Capture the cell that displays the provided text and extract its (X, Y) central coordinate. 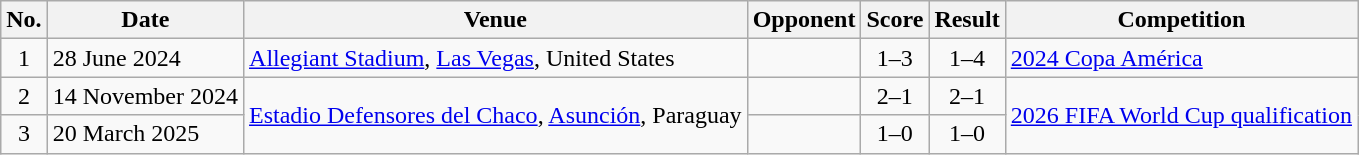
Score (895, 20)
28 June 2024 (145, 58)
2 (24, 96)
2026 FIFA World Cup qualification (1181, 115)
Allegiant Stadium, Las Vegas, United States (496, 58)
Competition (1181, 20)
14 November 2024 (145, 96)
No. (24, 20)
Result (967, 20)
20 March 2025 (145, 134)
1 (24, 58)
2024 Copa América (1181, 58)
3 (24, 134)
Estadio Defensores del Chaco, Asunción, Paraguay (496, 115)
1–3 (895, 58)
Date (145, 20)
Venue (496, 20)
Opponent (804, 20)
1–4 (967, 58)
